Pinpoint the cell where the given text exists, returning its (x, y) midpoint coordinate. 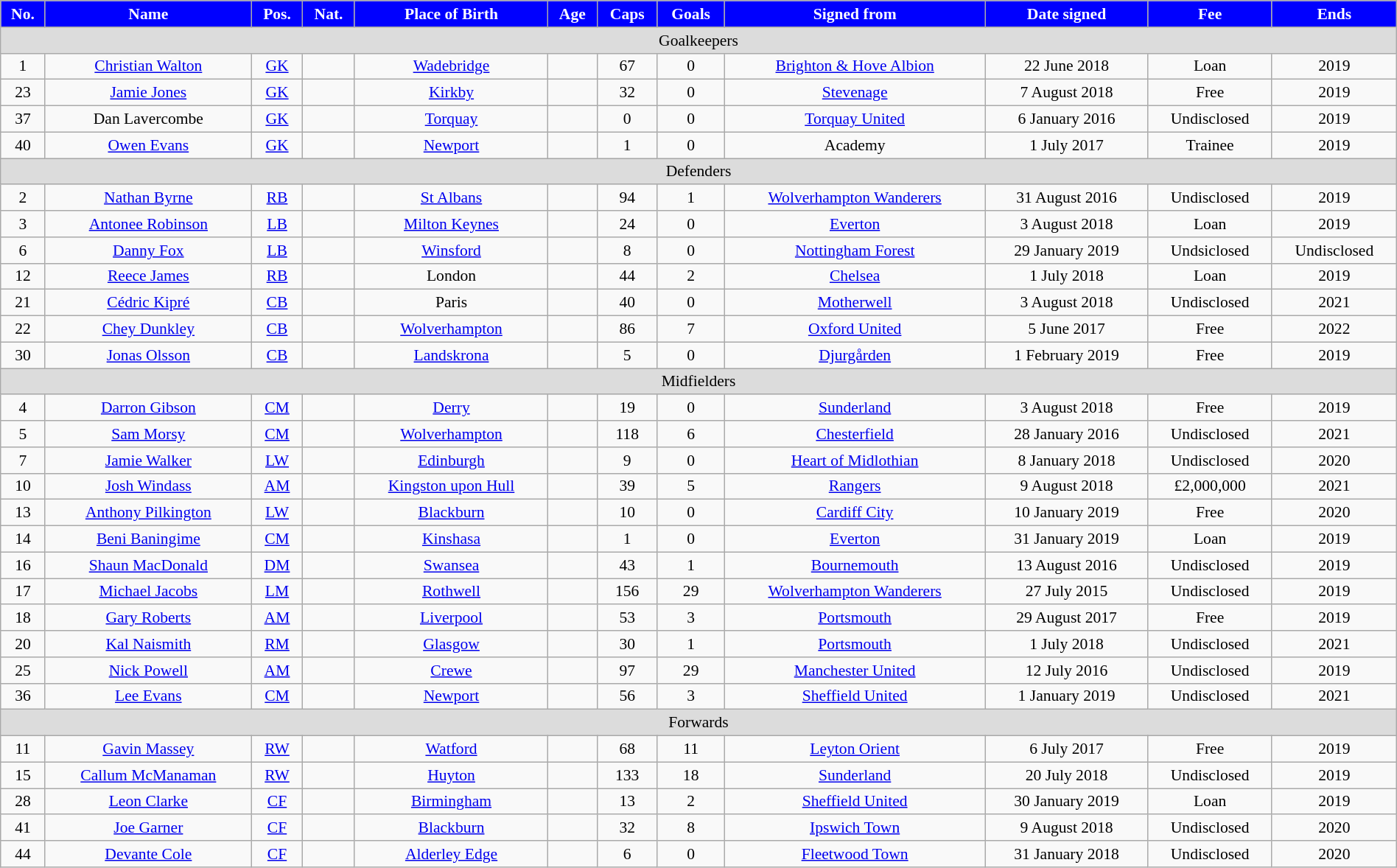
12 July 2016 (1067, 671)
1 January 2019 (1067, 696)
Djurgården (855, 355)
Birmingham (451, 802)
Dan Lavercombe (148, 119)
37 (23, 119)
Academy (855, 145)
Name (148, 14)
Lee Evans (148, 696)
68 (627, 749)
Bournemouth (855, 565)
31 January 2018 (1067, 854)
Wadebridge (451, 66)
Chey Dunkley (148, 329)
56 (627, 696)
DM (277, 565)
Oxford United (855, 329)
Josh Windass (148, 486)
9 (627, 461)
8 January 2018 (1067, 461)
31 August 2016 (1067, 198)
Glasgow (451, 644)
Stevenage (855, 93)
Kal Naismith (148, 644)
Goals (691, 14)
97 (627, 671)
13 August 2016 (1067, 565)
£2,000,000 (1210, 486)
17 (23, 592)
Jonas Olsson (148, 355)
Antonee Robinson (148, 224)
53 (627, 618)
Watford (451, 749)
Kingston upon Hull (451, 486)
Anthony Pilkington (148, 513)
Cardiff City (855, 513)
1 February 2019 (1067, 355)
Undsiclosed (1210, 251)
Kirkby (451, 93)
133 (627, 775)
Jamie Walker (148, 461)
Alderley Edge (451, 854)
156 (627, 592)
Midfielders (698, 382)
Paris (451, 303)
5 June 2017 (1067, 329)
Callum McManaman (148, 775)
Leyton Orient (855, 749)
Winsford (451, 251)
Place of Birth (451, 14)
St Albans (451, 198)
118 (627, 434)
Devante Cole (148, 854)
36 (23, 696)
LM (277, 592)
12 (23, 276)
Date signed (1067, 14)
2022 (1334, 329)
Torquay United (855, 119)
Caps (627, 14)
29 August 2017 (1067, 618)
Owen Evans (148, 145)
10 January 2019 (1067, 513)
94 (627, 198)
Heart of Midlothian (855, 461)
23 (23, 93)
Nottingham Forest (855, 251)
Goalkeepers (698, 41)
Leon Clarke (148, 802)
43 (627, 565)
Cédric Kipré (148, 303)
Pos. (277, 14)
67 (627, 66)
Fee (1210, 14)
15 (23, 775)
Ipswich Town (855, 828)
28 (23, 802)
Gary Roberts (148, 618)
16 (23, 565)
4 (23, 408)
Kinshasa (451, 539)
7 August 2018 (1067, 93)
Signed from (855, 14)
14 (23, 539)
Shaun MacDonald (148, 565)
28 January 2016 (1067, 434)
20 July 2018 (1067, 775)
Danny Fox (148, 251)
22 June 2018 (1067, 66)
Edinburgh (451, 461)
Darron Gibson (148, 408)
Michael Jacobs (148, 592)
1 July 2017 (1067, 145)
Crewe (451, 671)
20 (23, 644)
Ends (1334, 14)
31 January 2019 (1067, 539)
39 (627, 486)
Nat. (329, 14)
Liverpool (451, 618)
Reece James (148, 276)
Age (573, 14)
6 January 2016 (1067, 119)
Fleetwood Town (855, 854)
Nathan Byrne (148, 198)
Defenders (698, 172)
Motherwell (855, 303)
Torquay (451, 119)
21 (23, 303)
Landskrona (451, 355)
Trainee (1210, 145)
Rangers (855, 486)
London (451, 276)
No. (23, 14)
19 (627, 408)
Brighton & Hove Albion (855, 66)
Manchester United (855, 671)
Milton Keynes (451, 224)
Gavin Massey (148, 749)
Derry (451, 408)
RM (277, 644)
Swansea (451, 565)
Huyton (451, 775)
Joe Garner (148, 828)
Christian Walton (148, 66)
86 (627, 329)
22 (23, 329)
Nick Powell (148, 671)
27 July 2015 (1067, 592)
29 January 2019 (1067, 251)
24 (627, 224)
Forwards (698, 723)
30 January 2019 (1067, 802)
6 July 2017 (1067, 749)
Chelsea (855, 276)
41 (23, 828)
Chesterfield (855, 434)
Jamie Jones (148, 93)
Rothwell (451, 592)
Sam Morsy (148, 434)
Beni Baningime (148, 539)
25 (23, 671)
